Scan for the cell matching the given text and deliver its [X, Y] coordinate at center. 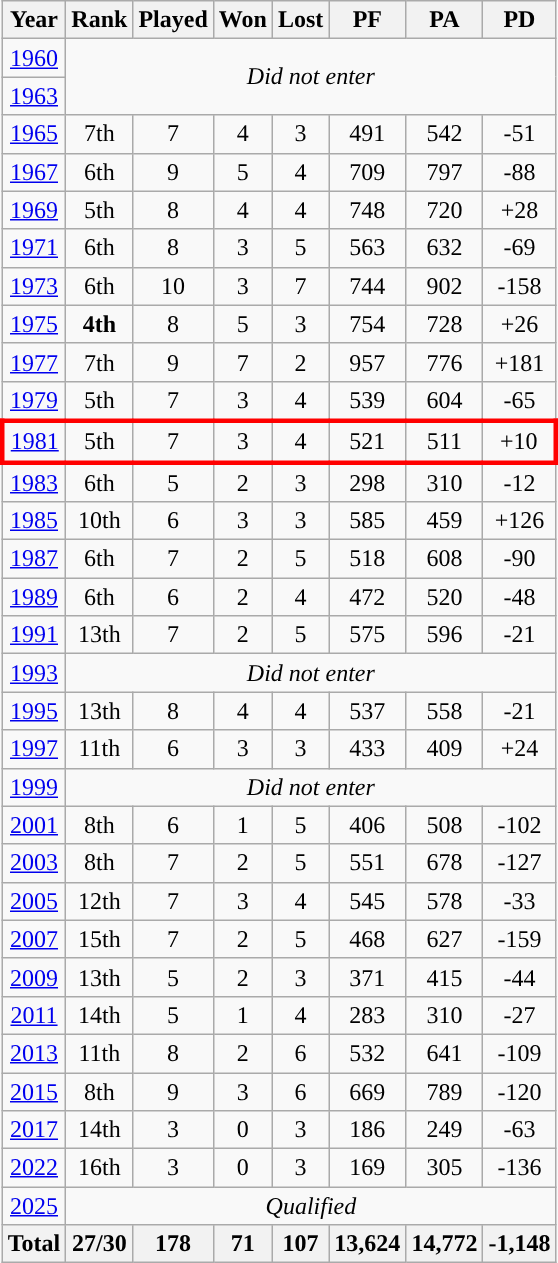
608 [444, 559]
532 [368, 1053]
Year [34, 20]
1963 [34, 96]
2005 [34, 901]
1985 [34, 521]
406 [368, 825]
709 [368, 172]
1993 [34, 673]
627 [444, 939]
1975 [34, 324]
4th [100, 324]
472 [368, 597]
107 [300, 1244]
-48 [520, 597]
283 [368, 1015]
604 [444, 401]
1981 [34, 442]
459 [444, 521]
754 [368, 324]
2025 [34, 1206]
508 [444, 825]
797 [444, 172]
563 [368, 248]
558 [444, 711]
585 [368, 521]
12th [100, 901]
1991 [34, 635]
-65 [520, 401]
PD [520, 20]
-136 [520, 1168]
+10 [520, 442]
551 [368, 863]
1971 [34, 248]
678 [444, 863]
10 [173, 286]
10th [100, 521]
2001 [34, 825]
-27 [520, 1015]
1965 [34, 134]
2017 [34, 1130]
1983 [34, 482]
-120 [520, 1091]
1987 [34, 559]
776 [444, 362]
Rank [100, 20]
16th [100, 1168]
15th [100, 939]
1973 [34, 286]
+26 [520, 324]
468 [368, 939]
-159 [520, 939]
-69 [520, 248]
Total [34, 1244]
+28 [520, 210]
433 [368, 749]
542 [444, 134]
720 [444, 210]
14,772 [444, 1244]
305 [444, 1168]
Lost [300, 20]
-63 [520, 1130]
537 [368, 711]
578 [444, 901]
518 [368, 559]
178 [173, 1244]
Played [173, 20]
957 [368, 362]
415 [444, 977]
632 [444, 248]
2011 [34, 1015]
PA [444, 20]
1995 [34, 711]
-88 [520, 172]
1999 [34, 787]
2003 [34, 863]
+181 [520, 362]
-33 [520, 901]
1989 [34, 597]
669 [368, 1091]
409 [444, 749]
-90 [520, 559]
186 [368, 1130]
491 [368, 134]
789 [444, 1091]
371 [368, 977]
1969 [34, 210]
2022 [34, 1168]
71 [242, 1244]
Qualified [311, 1206]
2007 [34, 939]
511 [444, 442]
-1,148 [520, 1244]
641 [444, 1053]
1977 [34, 362]
2013 [34, 1053]
-127 [520, 863]
2009 [34, 977]
+126 [520, 521]
249 [444, 1130]
1967 [34, 172]
-12 [520, 482]
-102 [520, 825]
169 [368, 1168]
PF [368, 20]
539 [368, 401]
520 [444, 597]
Won [242, 20]
-44 [520, 977]
575 [368, 635]
-51 [520, 134]
744 [368, 286]
596 [444, 635]
1997 [34, 749]
-109 [520, 1053]
-158 [520, 286]
728 [444, 324]
13,624 [368, 1244]
545 [368, 901]
+24 [520, 749]
298 [368, 482]
521 [368, 442]
2015 [34, 1091]
27/30 [100, 1244]
902 [444, 286]
1960 [34, 58]
748 [368, 210]
1979 [34, 401]
